Scan for the cell matching the given text and deliver its [X, Y] coordinate at center. 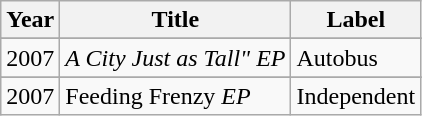
Title [176, 20]
Independent [356, 96]
Year [30, 20]
Feeding Frenzy EP [176, 96]
A City Just as Tall" EP [176, 58]
Label [356, 20]
Autobus [356, 58]
